Detect which cell encompasses the target text, then output its [x, y] center coordinate. 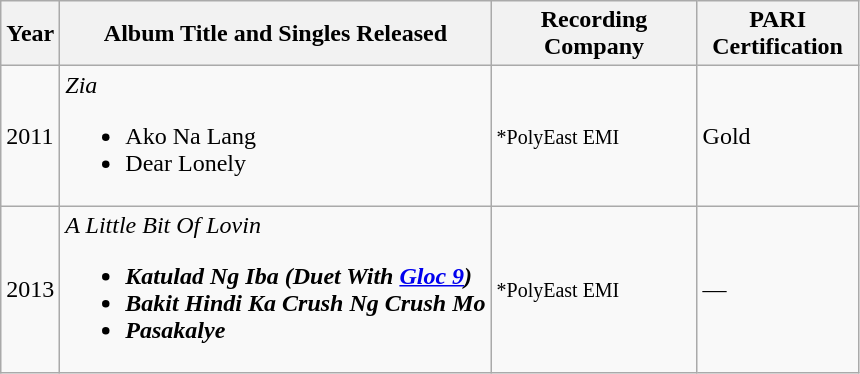
A Little Bit Of LovinKatulad Ng Iba (Duet With Gloc 9)Bakit Hindi Ka Crush Ng Crush MoPasakalye [276, 290]
2013 [30, 290]
Album Title and Singles Released [276, 34]
Year [30, 34]
ZiaAko Na LangDear Lonely [276, 136]
2011 [30, 136]
— [778, 290]
Recording Company [594, 34]
PARI Certification [778, 34]
Gold [778, 136]
